Pinpoint the cell where the given text exists, returning its [x, y] midpoint coordinate. 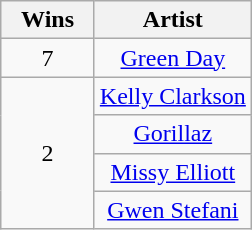
Kelly Clarkson [172, 96]
Gorillaz [172, 134]
Green Day [172, 58]
Wins [48, 20]
Artist [172, 20]
2 [48, 153]
7 [48, 58]
Missy Elliott [172, 172]
Gwen Stefani [172, 210]
